Search for the cell housing the specified text and yield its [X, Y] center coordinate. 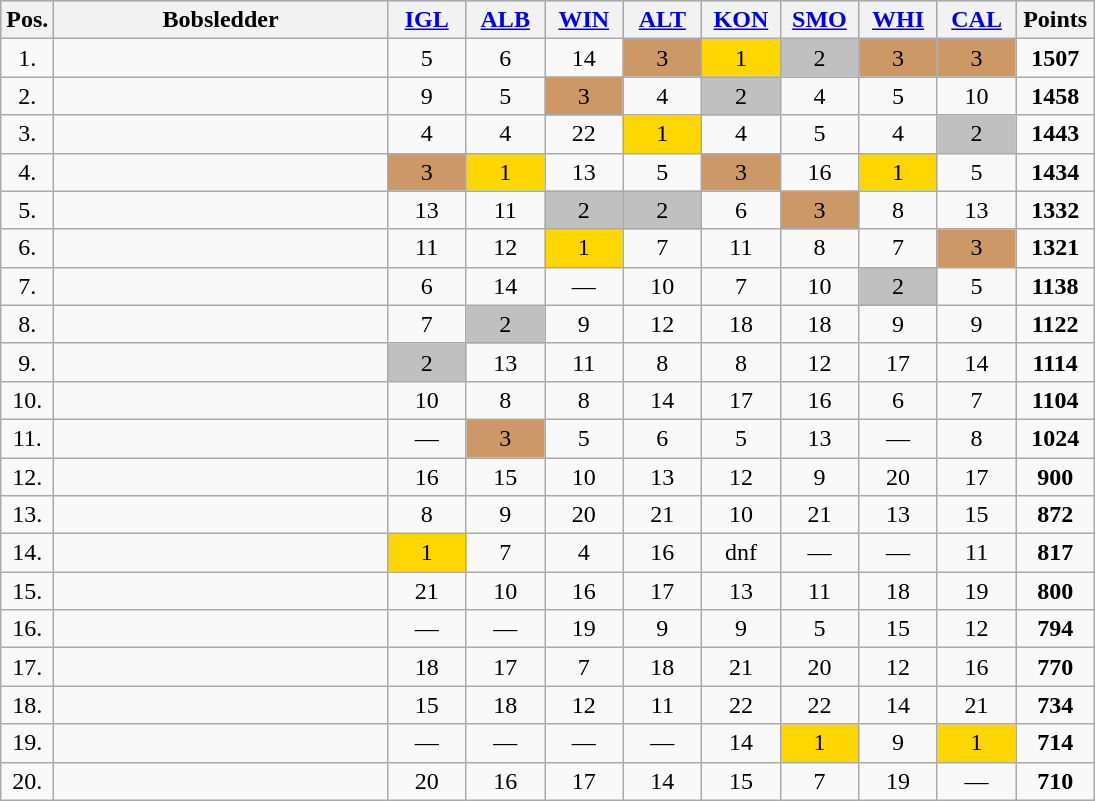
Bobsledder [221, 20]
11. [28, 438]
1332 [1056, 210]
794 [1056, 629]
9. [28, 362]
900 [1056, 477]
1443 [1056, 134]
872 [1056, 515]
ALT [662, 20]
CAL [976, 20]
20. [28, 781]
1138 [1056, 286]
13. [28, 515]
14. [28, 553]
770 [1056, 667]
15. [28, 591]
7. [28, 286]
2. [28, 96]
1507 [1056, 58]
714 [1056, 743]
5. [28, 210]
ALB [506, 20]
10. [28, 400]
6. [28, 248]
dnf [742, 553]
19. [28, 743]
1122 [1056, 324]
8. [28, 324]
12. [28, 477]
817 [1056, 553]
Points [1056, 20]
1321 [1056, 248]
800 [1056, 591]
3. [28, 134]
WIN [584, 20]
4. [28, 172]
1. [28, 58]
1458 [1056, 96]
Pos. [28, 20]
SMO [820, 20]
1434 [1056, 172]
WHI [898, 20]
18. [28, 705]
IGL [426, 20]
KON [742, 20]
1024 [1056, 438]
710 [1056, 781]
17. [28, 667]
16. [28, 629]
734 [1056, 705]
1104 [1056, 400]
1114 [1056, 362]
